Identify which cell holds the provided text, then report its [x, y] central coordinate. 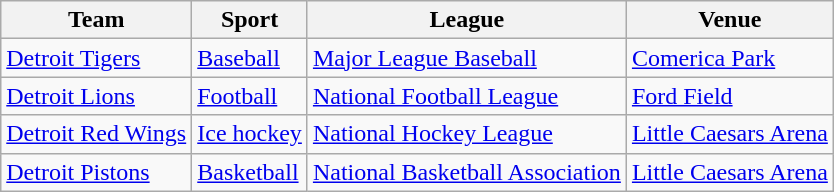
Ice hockey [250, 134]
Detroit Lions [96, 96]
Sport [250, 20]
Detroit Red Wings [96, 134]
Ford Field [730, 96]
National Basketball Association [466, 172]
National Hockey League [466, 134]
Baseball [250, 58]
Venue [730, 20]
Major League Baseball [466, 58]
League [466, 20]
National Football League [466, 96]
Detroit Tigers [96, 58]
Team [96, 20]
Comerica Park [730, 58]
Basketball [250, 172]
Detroit Pistons [96, 172]
Football [250, 96]
